Pinpoint the cell where the given text exists, returning its (x, y) midpoint coordinate. 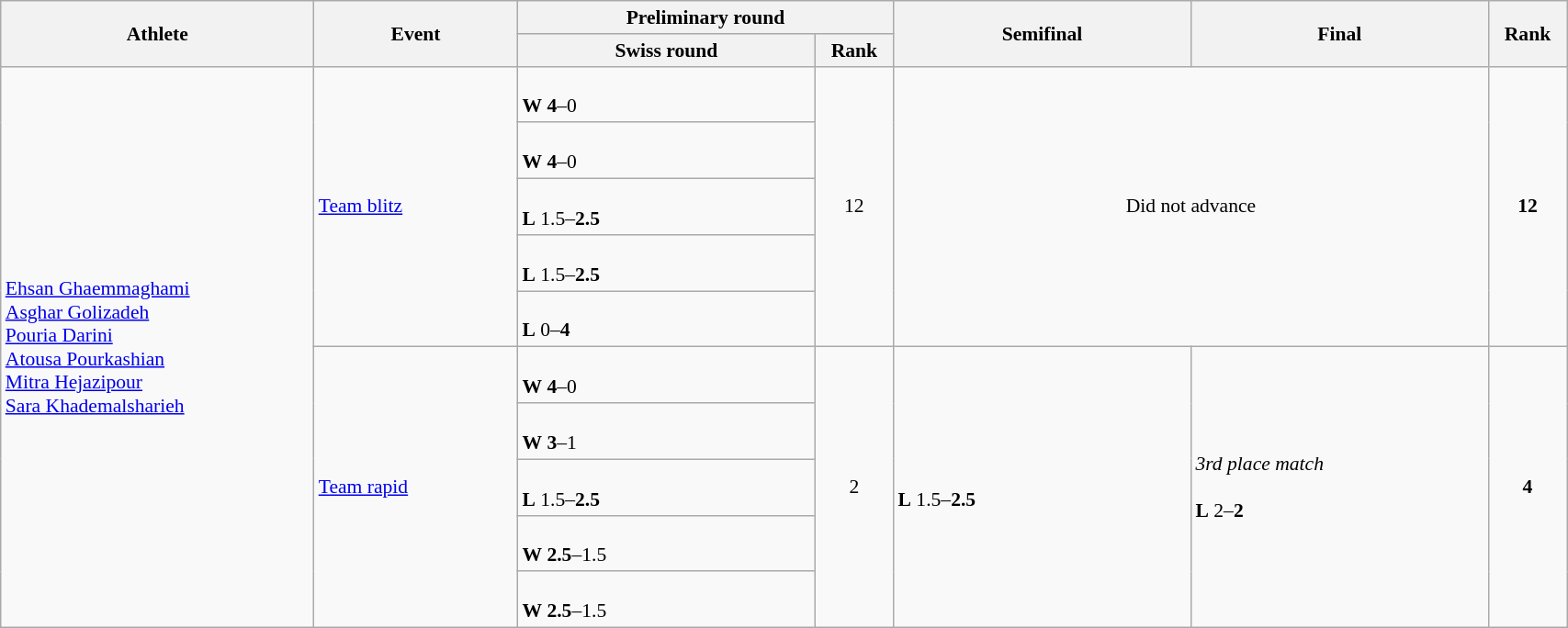
4 (1527, 488)
L 0–4 (666, 320)
2 (854, 488)
3rd place matchL 2–2 (1339, 488)
Preliminary round (705, 17)
Team rapid (416, 488)
Did not advance (1190, 207)
Swiss round (666, 50)
Athlete (158, 33)
Ehsan GhaemmaghamiAsghar GolizadehPouria DariniAtousa PourkashianMitra HejazipourSara Khademalsharieh (158, 347)
Final (1339, 33)
Event (416, 33)
Semifinal (1042, 33)
W 3–1 (666, 432)
Team blitz (416, 207)
